Return the [x, y] coordinate for the center point of the cell that contains the specified text.  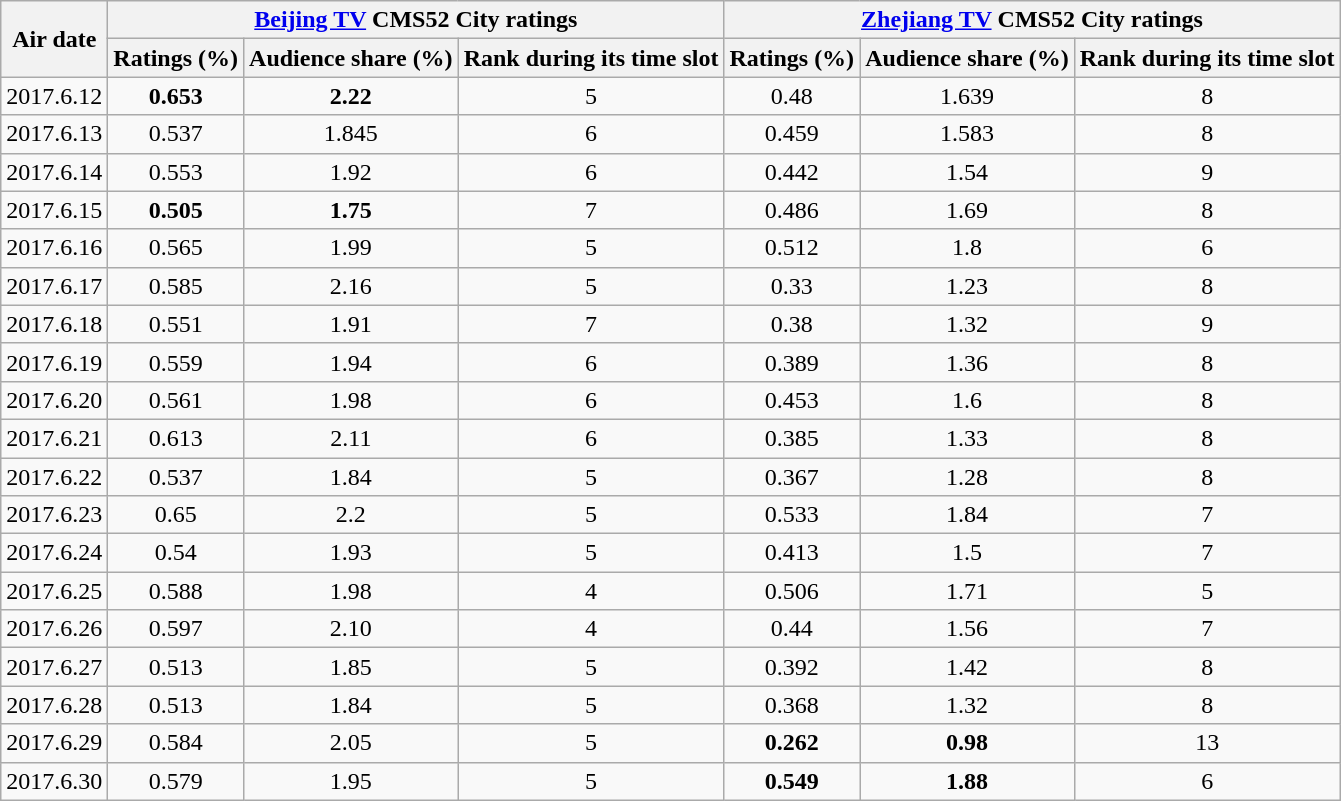
1.69 [968, 210]
0.597 [176, 629]
2017.6.28 [54, 705]
0.588 [176, 591]
0.38 [792, 324]
0.54 [176, 553]
1.54 [968, 172]
2017.6.19 [54, 362]
2017.6.17 [54, 286]
1.94 [352, 362]
0.98 [968, 743]
0.385 [792, 438]
2017.6.30 [54, 781]
2017.6.22 [54, 477]
2.22 [352, 96]
1.95 [352, 781]
1.5 [968, 553]
2017.6.16 [54, 248]
0.33 [792, 286]
0.44 [792, 629]
1.85 [352, 667]
Beijing TV CMS52 City ratings [416, 20]
1.88 [968, 781]
0.585 [176, 286]
0.551 [176, 324]
1.42 [968, 667]
0.442 [792, 172]
1.91 [352, 324]
0.559 [176, 362]
1.56 [968, 629]
0.505 [176, 210]
0.579 [176, 781]
1.845 [352, 134]
0.392 [792, 667]
1.75 [352, 210]
0.565 [176, 248]
2017.6.24 [54, 553]
0.48 [792, 96]
0.549 [792, 781]
1.639 [968, 96]
0.65 [176, 515]
1.28 [968, 477]
0.262 [792, 743]
1.36 [968, 362]
2017.6.23 [54, 515]
1.8 [968, 248]
2.05 [352, 743]
0.561 [176, 400]
2.16 [352, 286]
2017.6.15 [54, 210]
1.23 [968, 286]
0.512 [792, 248]
0.367 [792, 477]
0.613 [176, 438]
1.92 [352, 172]
2017.6.20 [54, 400]
2.10 [352, 629]
0.506 [792, 591]
Zhejiang TV CMS52 City ratings [1032, 20]
0.389 [792, 362]
2017.6.29 [54, 743]
0.584 [176, 743]
1.583 [968, 134]
2.11 [352, 438]
0.459 [792, 134]
1.6 [968, 400]
1.71 [968, 591]
2017.6.12 [54, 96]
13 [1207, 743]
0.486 [792, 210]
2017.6.13 [54, 134]
1.93 [352, 553]
2017.6.25 [54, 591]
0.553 [176, 172]
1.99 [352, 248]
1.33 [968, 438]
0.368 [792, 705]
2017.6.14 [54, 172]
2017.6.21 [54, 438]
2.2 [352, 515]
Air date [54, 39]
2017.6.26 [54, 629]
0.413 [792, 553]
0.453 [792, 400]
0.533 [792, 515]
2017.6.27 [54, 667]
2017.6.18 [54, 324]
0.653 [176, 96]
